Output the [x, y] coordinate of the center of the cell containing the given text.  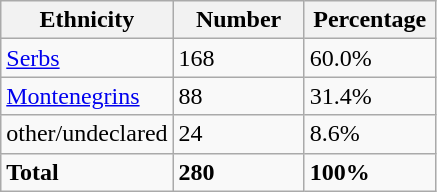
24 [238, 134]
Number [238, 20]
Montenegrins [87, 96]
8.6% [370, 134]
Percentage [370, 20]
88 [238, 96]
Total [87, 172]
Serbs [87, 58]
Ethnicity [87, 20]
other/undeclared [87, 134]
168 [238, 58]
60.0% [370, 58]
100% [370, 172]
31.4% [370, 96]
280 [238, 172]
